Return [X, Y] of the center of cell containing provided text 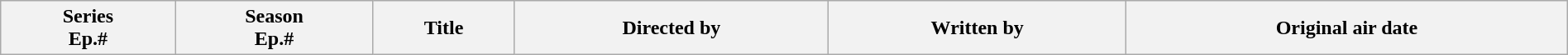
Directed by [672, 28]
Title [443, 28]
Original air date [1347, 28]
SeasonEp.# [275, 28]
Written by [978, 28]
SeriesEp.# [88, 28]
